Return the (x, y) coordinate for the center point of the cell that contains the specified text.  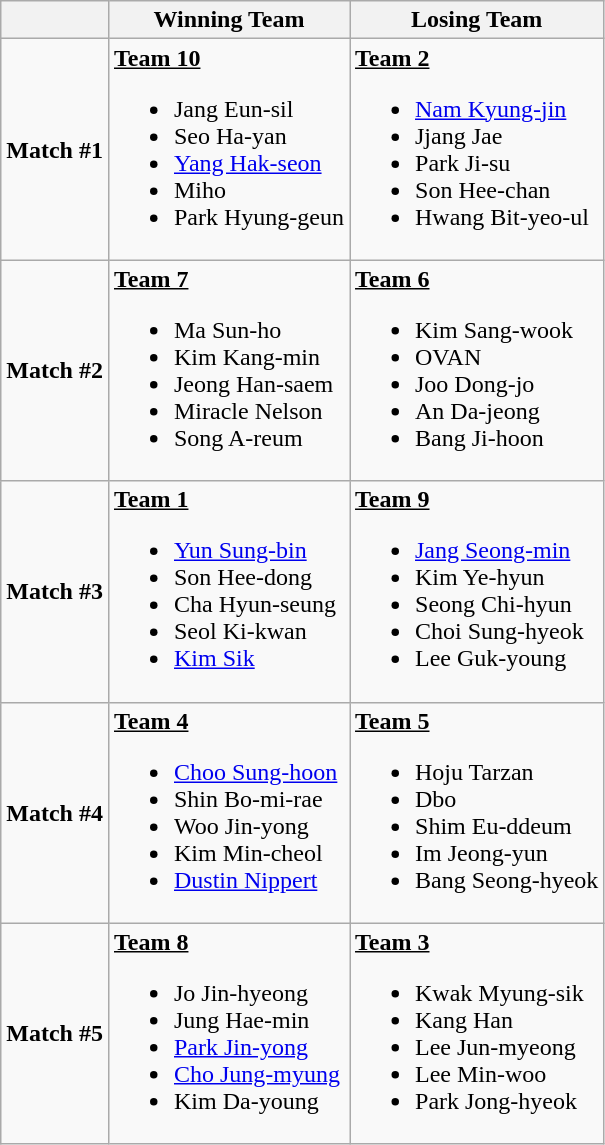
Match #1 (55, 150)
Team 6Kim Sang-wookOVANJoo Dong-joAn Da-jeongBang Ji-hoon (477, 370)
Team 1Yun Sung-binSon Hee-dongCha Hyun-seungSeol Ki-kwanKim Sik (228, 592)
Team 8Jo Jin-hyeongJung Hae-minPark Jin-yongCho Jung-myungKim Da-young (228, 1034)
Team 7Ma Sun-hoKim Kang-minJeong Han-saemMiracle NelsonSong A-reum (228, 370)
Match #2 (55, 370)
Team 5Hoju TarzanDboShim Eu-ddeumIm Jeong-yunBang Seong-hyeok (477, 812)
Team 10Jang Eun-silSeo Ha-yanYang Hak-seonMihoPark Hyung-geun (228, 150)
Losing Team (477, 20)
Winning Team (228, 20)
Match #5 (55, 1034)
Team 9Jang Seong-minKim Ye-hyunSeong Chi-hyunChoi Sung-hyeokLee Guk-young (477, 592)
Match #4 (55, 812)
Match #3 (55, 592)
Team 4Choo Sung-hoonShin Bo-mi-raeWoo Jin-yongKim Min-cheolDustin Nippert (228, 812)
Team 3Kwak Myung-sikKang HanLee Jun-myeongLee Min-wooPark Jong-hyeok (477, 1034)
Team 2Nam Kyung-jinJjang JaePark Ji-suSon Hee-chanHwang Bit-yeo-ul (477, 150)
